Provide the [x, y] coordinate of the cell's center where the given text is located.  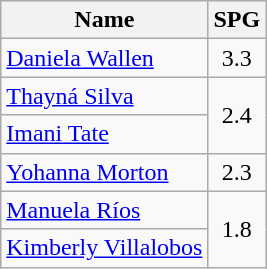
SPG [237, 20]
Manuela Ríos [104, 210]
Thayná Silva [104, 96]
2.3 [237, 172]
Imani Tate [104, 134]
Name [104, 20]
Kimberly Villalobos [104, 248]
Yohanna Morton [104, 172]
2.4 [237, 115]
1.8 [237, 229]
Daniela Wallen [104, 58]
3.3 [237, 58]
